Identify which cell holds the provided text, then report its (x, y) central coordinate. 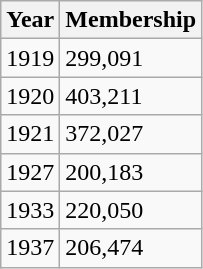
206,474 (131, 248)
1919 (30, 58)
1937 (30, 248)
220,050 (131, 210)
1920 (30, 96)
299,091 (131, 58)
Membership (131, 20)
1921 (30, 134)
372,027 (131, 134)
403,211 (131, 96)
1933 (30, 210)
1927 (30, 172)
Year (30, 20)
200,183 (131, 172)
